Capture the cell that displays the provided text and extract its (X, Y) central coordinate. 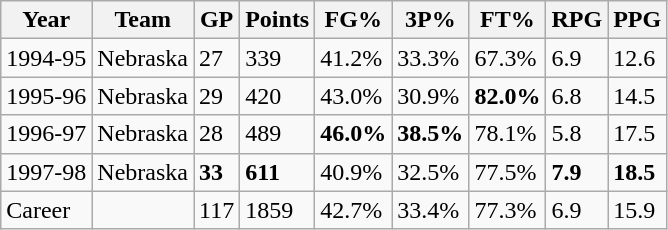
42.7% (354, 210)
489 (278, 134)
Points (278, 20)
18.5 (638, 172)
46.0% (354, 134)
77.5% (508, 172)
1995-96 (46, 96)
27 (217, 58)
GP (217, 20)
38.5% (430, 134)
30.9% (430, 96)
420 (278, 96)
33.4% (430, 210)
82.0% (508, 96)
PPG (638, 20)
29 (217, 96)
RPG (577, 20)
33.3% (430, 58)
339 (278, 58)
6.8 (577, 96)
32.5% (430, 172)
FG% (354, 20)
14.5 (638, 96)
1996-97 (46, 134)
28 (217, 134)
Career (46, 210)
FT% (508, 20)
41.2% (354, 58)
611 (278, 172)
78.1% (508, 134)
15.9 (638, 210)
3P% (430, 20)
1997-98 (46, 172)
40.9% (354, 172)
7.9 (577, 172)
117 (217, 210)
33 (217, 172)
12.6 (638, 58)
1859 (278, 210)
17.5 (638, 134)
77.3% (508, 210)
5.8 (577, 134)
1994-95 (46, 58)
67.3% (508, 58)
Team (143, 20)
43.0% (354, 96)
Year (46, 20)
